Find where the given text appears and provide that cell's center as (x, y) coordinate. 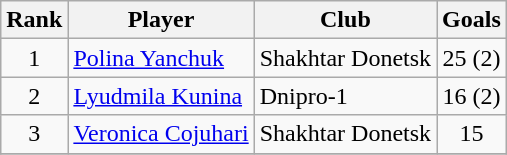
Veronica Cojuhari (161, 134)
3 (34, 134)
16 (2) (472, 96)
25 (2) (472, 58)
2 (34, 96)
Rank (34, 20)
Dnipro-1 (345, 96)
Lyudmila Kunina (161, 96)
Club (345, 20)
Goals (472, 20)
Player (161, 20)
Polina Yanchuk (161, 58)
1 (34, 58)
15 (472, 134)
